Search for the cell housing the specified text and yield its [x, y] center coordinate. 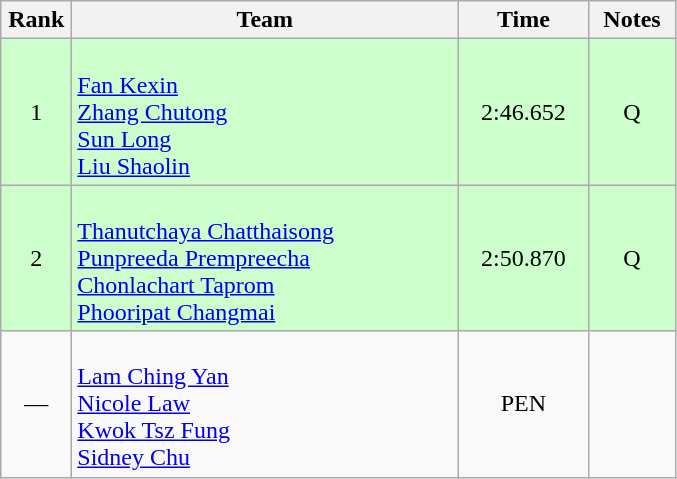
2 [36, 258]
2:50.870 [524, 258]
2:46.652 [524, 112]
Notes [632, 20]
— [36, 404]
Rank [36, 20]
Time [524, 20]
PEN [524, 404]
Fan KexinZhang ChutongSun LongLiu Shaolin [265, 112]
1 [36, 112]
Team [265, 20]
Thanutchaya ChatthaisongPunpreeda PrempreechaChonlachart TapromPhooripat Changmai [265, 258]
Lam Ching YanNicole LawKwok Tsz FungSidney Chu [265, 404]
